Capture the cell that displays the provided text and extract its [X, Y] central coordinate. 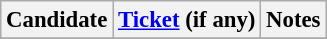
Ticket (if any) [187, 20]
Candidate [57, 20]
Notes [294, 20]
